Output the (X, Y) coordinate of the center of the cell containing the given text.  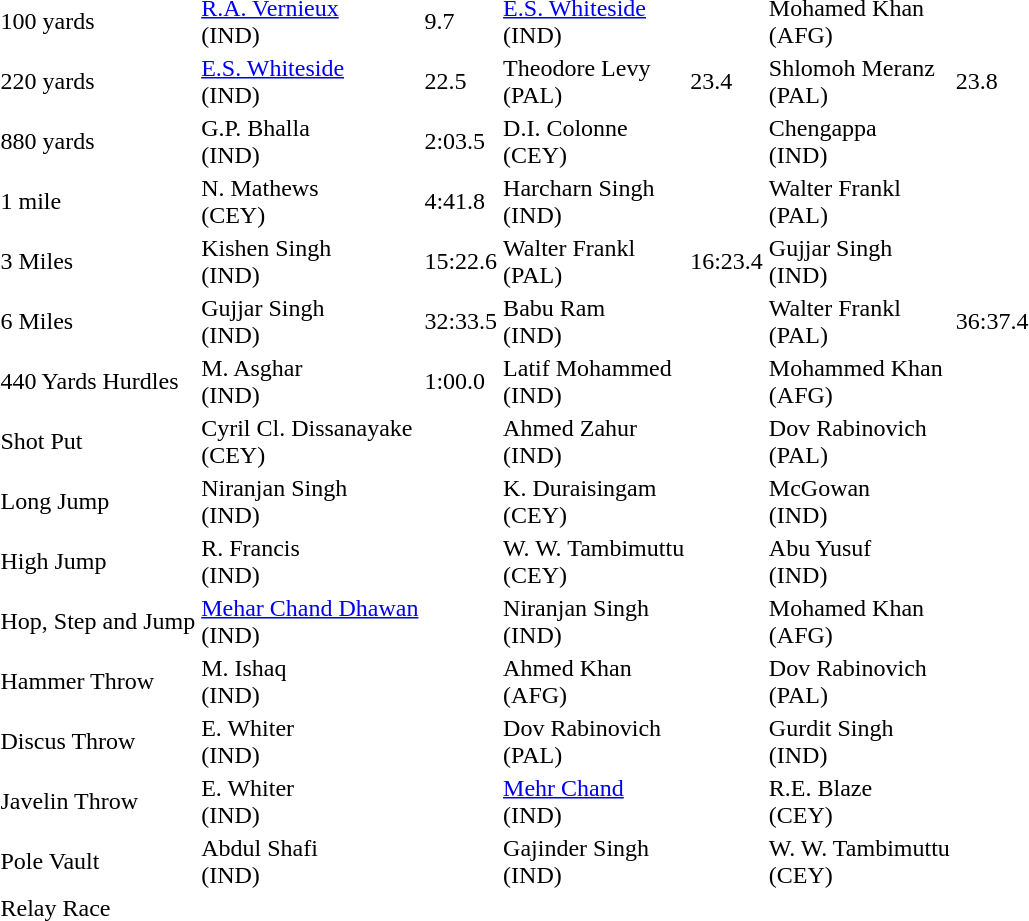
16:23.4 (727, 262)
Chengappa (IND) (859, 142)
Ahmed Khan (AFG) (594, 682)
Abdul Shafi (IND) (310, 862)
Theodore Levy (PAL) (594, 82)
Shlomoh Meranz (PAL) (859, 82)
Cyril Cl. Dissanayake (CEY) (310, 442)
22.5 (461, 82)
Mohammed Khan (AFG) (859, 382)
R.E. Blaze (CEY) (859, 802)
Gajinder Singh (IND) (594, 862)
M. Asghar (IND) (310, 382)
M. Ishaq (IND) (310, 682)
Harcharn Singh (IND) (594, 202)
Mehr Chand (IND) (594, 802)
Abu Yusuf (IND) (859, 562)
Babu Ram (IND) (594, 322)
G.P. Bhalla (IND) (310, 142)
1:00.0 (461, 382)
N. Mathews (CEY) (310, 202)
McGowan (IND) (859, 502)
23.4 (727, 82)
Mehar Chand Dhawan (IND) (310, 622)
Ahmed Zahur (IND) (594, 442)
Kishen Singh (IND) (310, 262)
Mohamed Khan (AFG) (859, 622)
Latif Mohammed (IND) (594, 382)
K. Duraisingam (CEY) (594, 502)
E.S. Whiteside (IND) (310, 82)
Gurdit Singh (IND) (859, 742)
2:03.5 (461, 142)
R. Francis (IND) (310, 562)
32:33.5 (461, 322)
15:22.6 (461, 262)
4:41.8 (461, 202)
D.I. Colonne (CEY) (594, 142)
